For the text-containing cell, return its midpoint in [x, y] coordinate format. 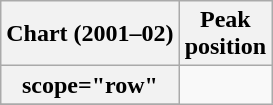
Peakposition [225, 34]
Chart (2001–02) [90, 34]
scope="row" [90, 85]
